Return the [x, y] coordinate for the center point of the cell that contains the specified text.  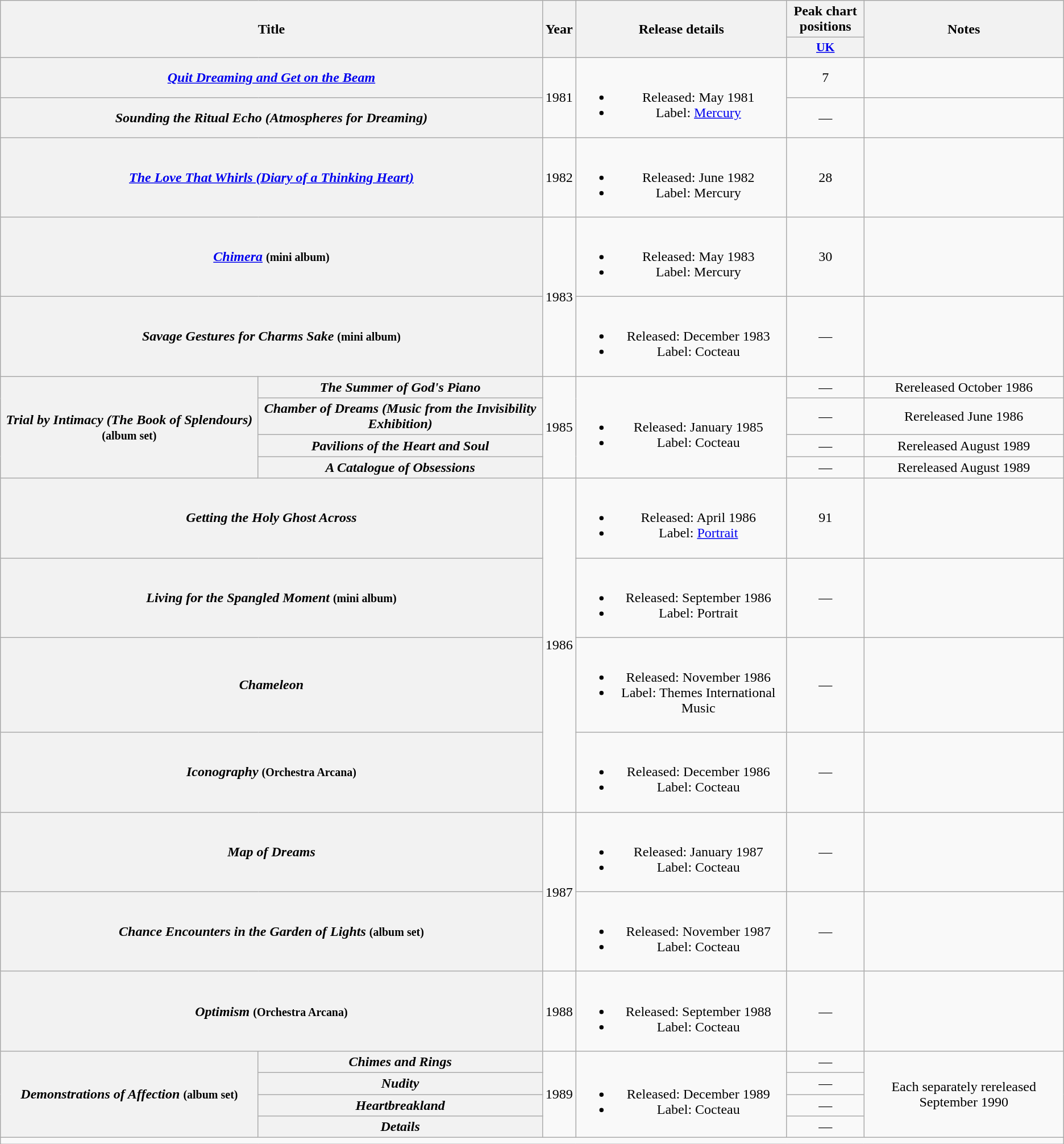
Getting the Holy Ghost Across [272, 518]
The Love That Whirls (Diary of a Thinking Heart) [272, 177]
Trial by Intimacy (The Book of Splendours) (album set) [130, 428]
Chimera (mini album) [272, 257]
Iconography (Orchestra Arcana) [272, 772]
Released: April 1986Label: Portrait [681, 518]
Pavilions of the Heart and Soul [400, 446]
Sounding the Ritual Echo (Atmospheres for Dreaming) [272, 117]
1982 [559, 177]
Rereleased October 1986 [964, 387]
1986 [559, 645]
Notes [964, 30]
Title [272, 30]
28 [825, 177]
Chamber of Dreams (Music from the Invisibility Exhibition) [400, 416]
Each separately rereleased September 1990 [964, 1094]
Released: December 1989Label: Cocteau [681, 1094]
Released: November 1987Label: Cocteau [681, 931]
Released: May 1981Label: Mercury [681, 97]
1985 [559, 428]
1981 [559, 97]
Release details [681, 30]
Released: January 1987Label: Cocteau [681, 852]
Quit Dreaming and Get on the Beam [272, 77]
Released: December 1986Label: Cocteau [681, 772]
Chimes and Rings [400, 1062]
Living for the Spangled Moment (mini album) [272, 598]
Details [400, 1127]
1988 [559, 1011]
Released: June 1982Label: Mercury [681, 177]
Peak chart positions [825, 19]
Released: November 1986Label: Themes International Music [681, 685]
Map of Dreams [272, 852]
Nudity [400, 1083]
30 [825, 257]
Released: January 1985Label: Cocteau [681, 428]
Savage Gestures for Charms Sake (mini album) [272, 337]
The Summer of God's Piano [400, 387]
Rereleased June 1986 [964, 416]
Demonstrations of Affection (album set) [130, 1094]
91 [825, 518]
Released: December 1983Label: Cocteau [681, 337]
Released: May 1983Label: Mercury [681, 257]
7 [825, 77]
Released: September 1988Label: Cocteau [681, 1011]
Chameleon [272, 685]
Released: September 1986Label: Portrait [681, 598]
Optimism (Orchestra Arcana) [272, 1011]
A Catalogue of Obsessions [400, 467]
1987 [559, 892]
UK [825, 48]
1983 [559, 297]
Heartbreakland [400, 1105]
Chance Encounters in the Garden of Lights (album set) [272, 931]
1989 [559, 1094]
Year [559, 30]
